Extract the [X, Y] coordinate from the center of the cell holding the provided text.  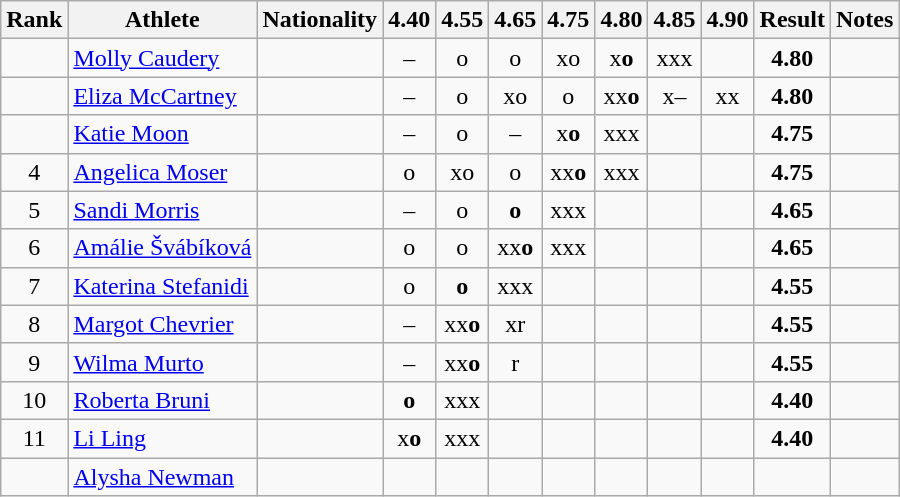
Amálie Švábíková [162, 248]
4.90 [728, 20]
Molly Caudery [162, 58]
Athlete [162, 20]
7 [34, 286]
Nationality [320, 20]
5 [34, 210]
Li Ling [162, 438]
Result [792, 20]
Katie Moon [162, 134]
Roberta Bruni [162, 400]
Angelica Moser [162, 172]
6 [34, 248]
Notes [864, 20]
Eliza McCartney [162, 96]
10 [34, 400]
xr [516, 324]
Alysha Newman [162, 477]
xx [728, 96]
9 [34, 362]
8 [34, 324]
11 [34, 438]
x– [674, 96]
Rank [34, 20]
r [516, 362]
Katerina Stefanidi [162, 286]
Sandi Morris [162, 210]
4.85 [674, 20]
Wilma Murto [162, 362]
Margot Chevrier [162, 324]
4 [34, 172]
